Scan for the cell matching the given text and deliver its [X, Y] coordinate at center. 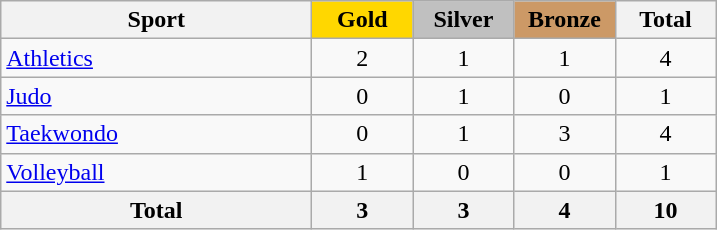
Sport [156, 20]
10 [666, 210]
Taekwondo [156, 134]
2 [362, 58]
Gold [362, 20]
Silver [464, 20]
Volleyball [156, 172]
Athletics [156, 58]
Judo [156, 96]
Bronze [564, 20]
